Return the [X, Y] coordinate for the center point of the cell that contains the specified text.  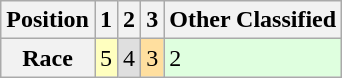
Position [48, 20]
Race [48, 58]
4 [130, 58]
1 [106, 20]
Other Classified [253, 20]
5 [106, 58]
